Extract the [x, y] coordinate from the center of the cell holding the provided text.  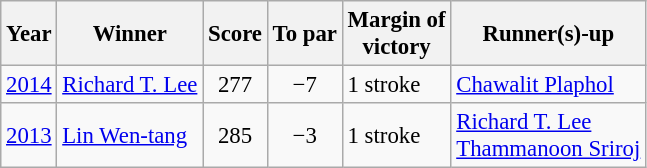
−3 [304, 136]
−7 [304, 85]
Richard T. Lee [130, 85]
Year [29, 34]
Chawalit Plaphol [548, 85]
To par [304, 34]
Score [236, 34]
Winner [130, 34]
2013 [29, 136]
277 [236, 85]
Margin ofvictory [396, 34]
Lin Wen-tang [130, 136]
2014 [29, 85]
Runner(s)-up [548, 34]
285 [236, 136]
Richard T. Lee Thammanoon Sriroj [548, 136]
